Return (X, Y) of the center of cell containing provided text 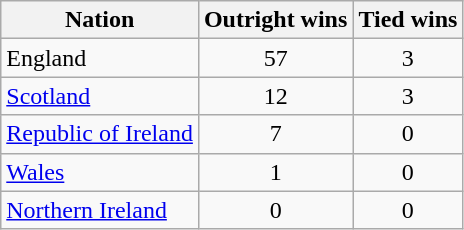
Nation (100, 20)
England (100, 58)
Republic of Ireland (100, 134)
Scotland (100, 96)
7 (275, 134)
57 (275, 58)
Northern Ireland (100, 210)
1 (275, 172)
Tied wins (408, 20)
Wales (100, 172)
12 (275, 96)
Outright wins (275, 20)
